Capture the cell that displays the provided text and extract its (X, Y) central coordinate. 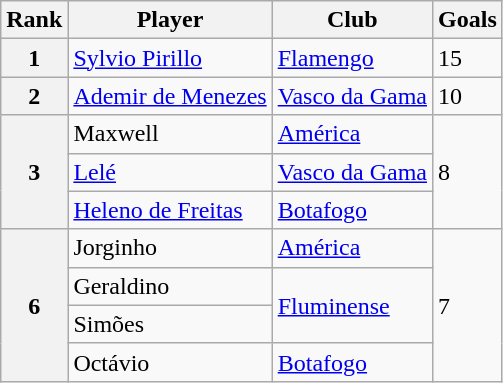
3 (34, 172)
Fluminense (352, 305)
15 (468, 58)
Player (170, 20)
7 (468, 305)
Simões (170, 324)
Jorginho (170, 248)
Octávio (170, 362)
Flamengo (352, 58)
Geraldino (170, 286)
Ademir de Menezes (170, 96)
Lelé (170, 172)
Sylvio Pirillo (170, 58)
Club (352, 20)
1 (34, 58)
10 (468, 96)
Goals (468, 20)
Rank (34, 20)
8 (468, 172)
2 (34, 96)
Maxwell (170, 134)
Heleno de Freitas (170, 210)
6 (34, 305)
